Find where the given text appears and provide that cell's center as (X, Y) coordinate. 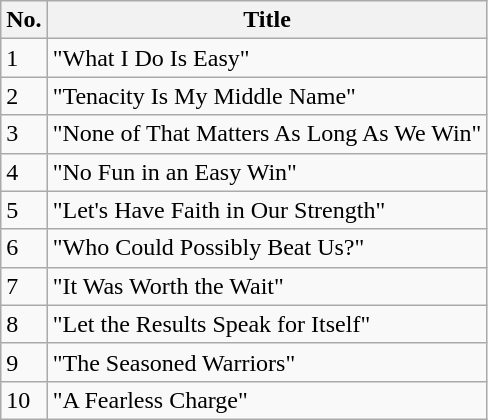
2 (24, 96)
8 (24, 324)
10 (24, 400)
"Let's Have Faith in Our Strength" (267, 210)
9 (24, 362)
6 (24, 248)
5 (24, 210)
"Who Could Possibly Beat Us?" (267, 248)
7 (24, 286)
"None of That Matters As Long As We Win" (267, 134)
4 (24, 172)
"What I Do Is Easy" (267, 58)
1 (24, 58)
No. (24, 20)
"A Fearless Charge" (267, 400)
"The Seasoned Warriors" (267, 362)
3 (24, 134)
"It Was Worth the Wait" (267, 286)
Title (267, 20)
"No Fun in an Easy Win" (267, 172)
"Tenacity Is My Middle Name" (267, 96)
"Let the Results Speak for Itself" (267, 324)
